Locate the cell with the specified text and output its [x, y] center coordinate. 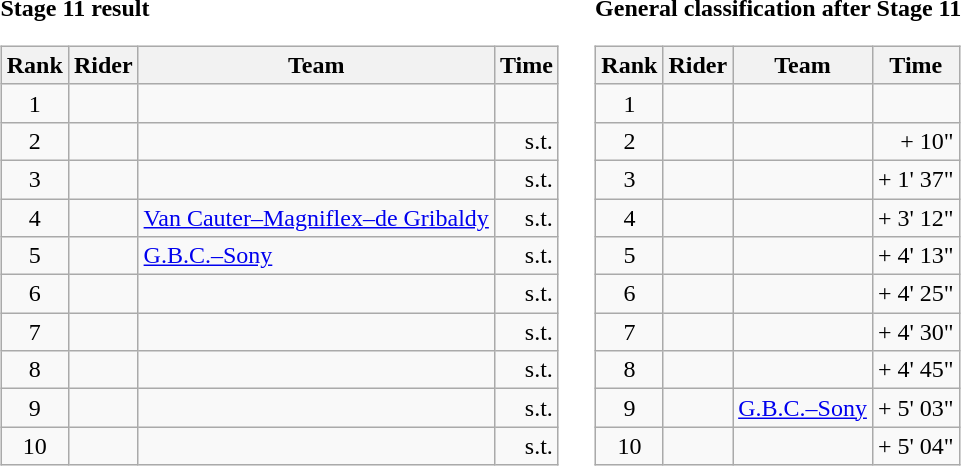
+ 4' 45" [916, 370]
+ 4' 25" [916, 294]
Van Cauter–Magniflex–de Gribaldy [316, 217]
+ 4' 13" [916, 256]
+ 3' 12" [916, 217]
+ 5' 04" [916, 446]
+ 1' 37" [916, 179]
+ 10" [916, 141]
+ 4' 30" [916, 332]
+ 5' 03" [916, 408]
